Scan for the cell matching the given text and deliver its (x, y) coordinate at center. 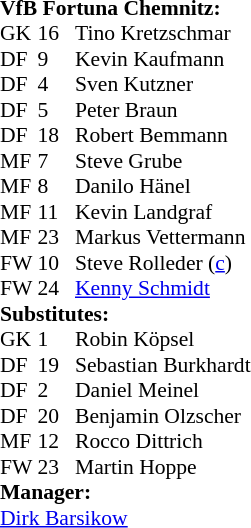
Sebastian Burkhardt (163, 365)
Tino Kretzschmar (163, 33)
20 (57, 416)
Sven Kutzner (163, 85)
Rocco Dittrich (163, 441)
Martin Hoppe (163, 467)
Steve Grube (163, 161)
11 (57, 212)
Markus Vettermann (163, 237)
1 (57, 339)
8 (57, 187)
Robert Bemmann (163, 135)
10 (57, 263)
Kenny Schmidt (163, 289)
Substitutes: (126, 314)
9 (57, 59)
Peter Braun (163, 110)
24 (57, 289)
7 (57, 161)
2 (57, 391)
12 (57, 441)
Daniel Meinel (163, 391)
Robin Köpsel (163, 339)
16 (57, 33)
Steve Rolleder (c) (163, 263)
Manager: (126, 493)
18 (57, 135)
4 (57, 85)
5 (57, 110)
Danilo Hänel (163, 187)
Kevin Kaufmann (163, 59)
19 (57, 365)
Benjamin Olzscher (163, 416)
Kevin Landgraf (163, 212)
